Capture the cell that displays the provided text and extract its [x, y] central coordinate. 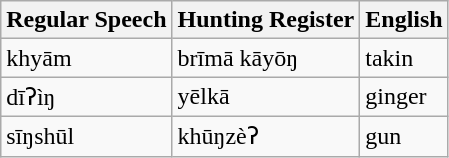
khyām [86, 58]
Regular Speech [86, 20]
brīmā kāyōŋ [266, 58]
gun [404, 136]
ginger [404, 97]
takin [404, 58]
yēlkā [266, 97]
Hunting Register [266, 20]
khūŋzèʔ [266, 136]
dīʔìŋ [86, 97]
sīŋshūl [86, 136]
English [404, 20]
